Return the [x, y] coordinate for the center point of the cell that contains the specified text.  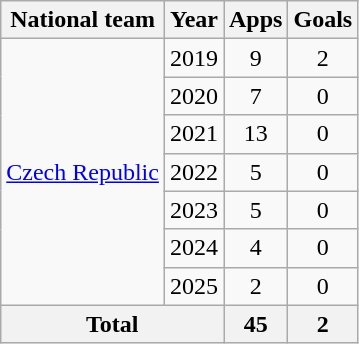
7 [256, 96]
2022 [194, 172]
National team [83, 20]
Year [194, 20]
4 [256, 248]
2020 [194, 96]
Goals [323, 20]
Apps [256, 20]
2021 [194, 134]
45 [256, 324]
Total [112, 324]
2019 [194, 58]
2025 [194, 286]
Czech Republic [83, 172]
13 [256, 134]
2023 [194, 210]
9 [256, 58]
2024 [194, 248]
